Determine the (x, y) coordinate at the center of the cell enclosing the given text.  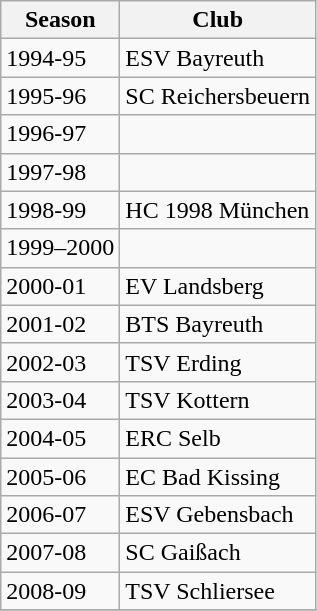
1995-96 (60, 96)
BTS Bayreuth (218, 324)
2000-01 (60, 286)
TSV Schliersee (218, 591)
TSV Kottern (218, 400)
ERC Selb (218, 438)
SC Gaißach (218, 553)
2002-03 (60, 362)
HC 1998 München (218, 210)
1994-95 (60, 58)
Club (218, 20)
1999–2000 (60, 248)
EV Landsberg (218, 286)
2007-08 (60, 553)
Season (60, 20)
1996-97 (60, 134)
ESV Gebensbach (218, 515)
2008-09 (60, 591)
ESV Bayreuth (218, 58)
2004-05 (60, 438)
2006-07 (60, 515)
2005-06 (60, 477)
EC Bad Kissing (218, 477)
TSV Erding (218, 362)
2001-02 (60, 324)
2003-04 (60, 400)
1997-98 (60, 172)
SC Reichersbeuern (218, 96)
1998-99 (60, 210)
